Determine the (X, Y) coordinate at the center of the cell enclosing the given text.  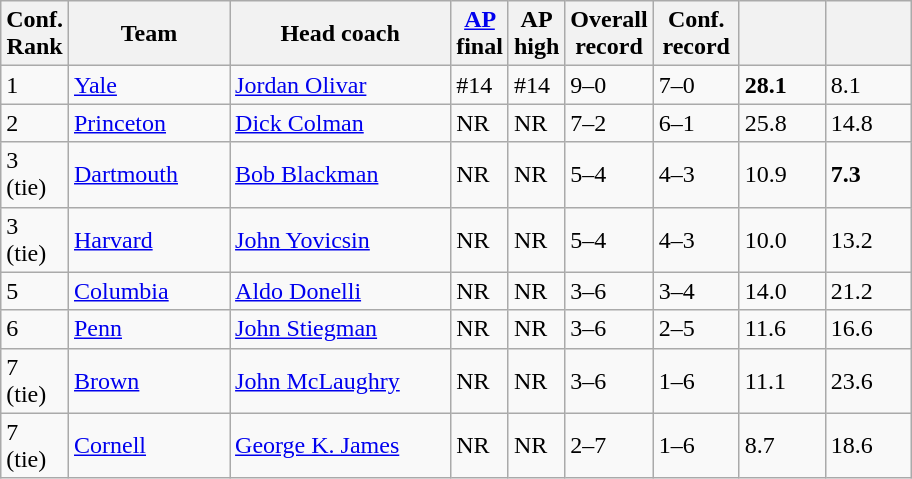
Dartmouth (148, 174)
George K. James (340, 446)
2–5 (696, 329)
AP high (536, 34)
8.7 (782, 446)
23.6 (868, 380)
Head coach (340, 34)
2–7 (609, 446)
Yale (148, 85)
6 (35, 329)
Penn (148, 329)
5 (35, 291)
John McLaughry (340, 380)
Harvard (148, 240)
7–2 (609, 123)
Brown (148, 380)
14.0 (782, 291)
10.9 (782, 174)
Aldo Donelli (340, 291)
2 (35, 123)
8.1 (868, 85)
John Yovicsin (340, 240)
1 (35, 85)
Dick Colman (340, 123)
John Stiegman (340, 329)
Team (148, 34)
11.1 (782, 380)
25.8 (782, 123)
18.6 (868, 446)
Bob Blackman (340, 174)
Conf. Rank (35, 34)
10.0 (782, 240)
9–0 (609, 85)
21.2 (868, 291)
7–0 (696, 85)
6–1 (696, 123)
3–4 (696, 291)
13.2 (868, 240)
14.8 (868, 123)
28.1 (782, 85)
Conf. record (696, 34)
16.6 (868, 329)
Overall record (609, 34)
7.3 (868, 174)
11.6 (782, 329)
Columbia (148, 291)
Jordan Olivar (340, 85)
Princeton (148, 123)
AP final (480, 34)
Cornell (148, 446)
